For the text-containing cell, return its midpoint in (x, y) coordinate format. 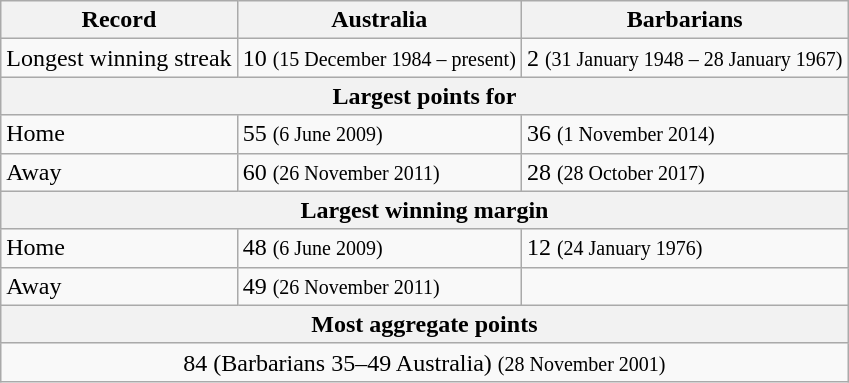
12 (24 January 1976) (684, 248)
Most aggregate points (424, 324)
Longest winning streak (119, 58)
60 (26 November 2011) (379, 172)
55 (6 June 2009) (379, 134)
10 (15 December 1984 – present) (379, 58)
Barbarians (684, 20)
2 (31 January 1948 – 28 January 1967) (684, 58)
36 (1 November 2014) (684, 134)
49 (26 November 2011) (379, 286)
Record (119, 20)
28 (28 October 2017) (684, 172)
Largest winning margin (424, 210)
Australia (379, 20)
48 (6 June 2009) (379, 248)
84 (Barbarians 35–49 Australia) (28 November 2001) (424, 362)
Largest points for (424, 96)
